Scan for the cell matching the given text and deliver its [x, y] coordinate at center. 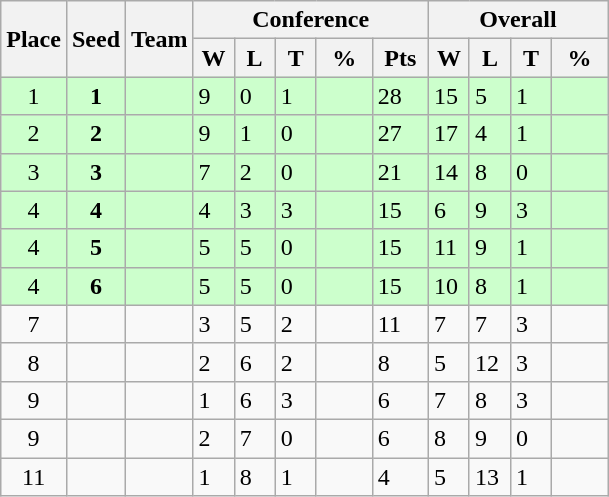
Conference [310, 20]
14 [448, 172]
Place [34, 39]
13 [490, 477]
28 [400, 96]
12 [490, 362]
Seed [96, 39]
Team [160, 39]
Overall [518, 20]
21 [400, 172]
17 [448, 134]
27 [400, 134]
10 [448, 286]
Pts [400, 58]
